For the text-containing cell, return its midpoint in [x, y] coordinate format. 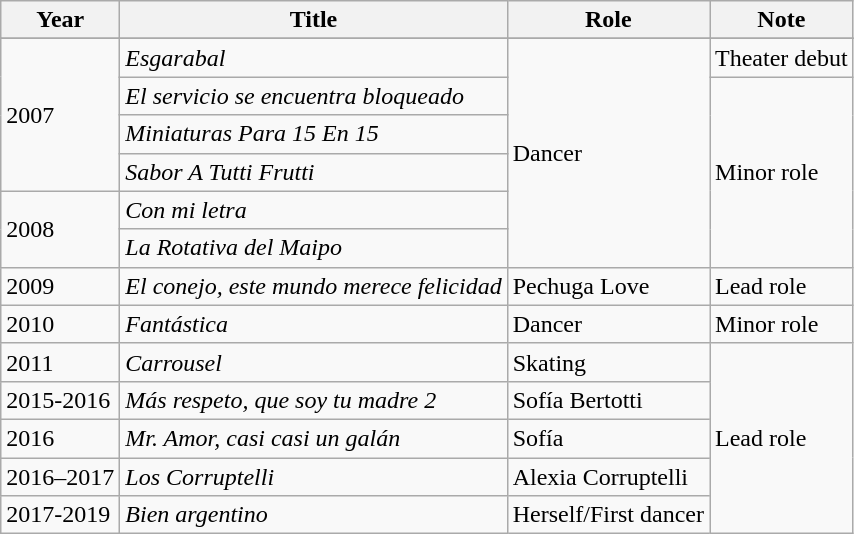
Note [782, 20]
Theater debut [782, 58]
Herself/First dancer [608, 515]
2016–2017 [60, 477]
El conejo, este mundo merece felicidad [314, 286]
Con mi letra [314, 210]
Fantástica [314, 324]
Los Corruptelli [314, 477]
Miniaturas Para 15 En 15 [314, 134]
El servicio se encuentra bloqueado [314, 96]
2007 [60, 115]
Pechuga Love [608, 286]
2010 [60, 324]
Role [608, 20]
Sabor A Tutti Frutti [314, 172]
2011 [60, 362]
Esgarabal [314, 58]
Alexia Corruptelli [608, 477]
2015-2016 [60, 400]
Más respeto, que soy tu madre 2 [314, 400]
2009 [60, 286]
Sofía Bertotti [608, 400]
Carrousel [314, 362]
Bien argentino [314, 515]
Title [314, 20]
2008 [60, 229]
Mr. Amor, casi casi un galán [314, 438]
La Rotativa del Maipo [314, 248]
2016 [60, 438]
2017-2019 [60, 515]
Skating [608, 362]
Sofía [608, 438]
Year [60, 20]
